Return (X, Y) of the center of cell containing provided text 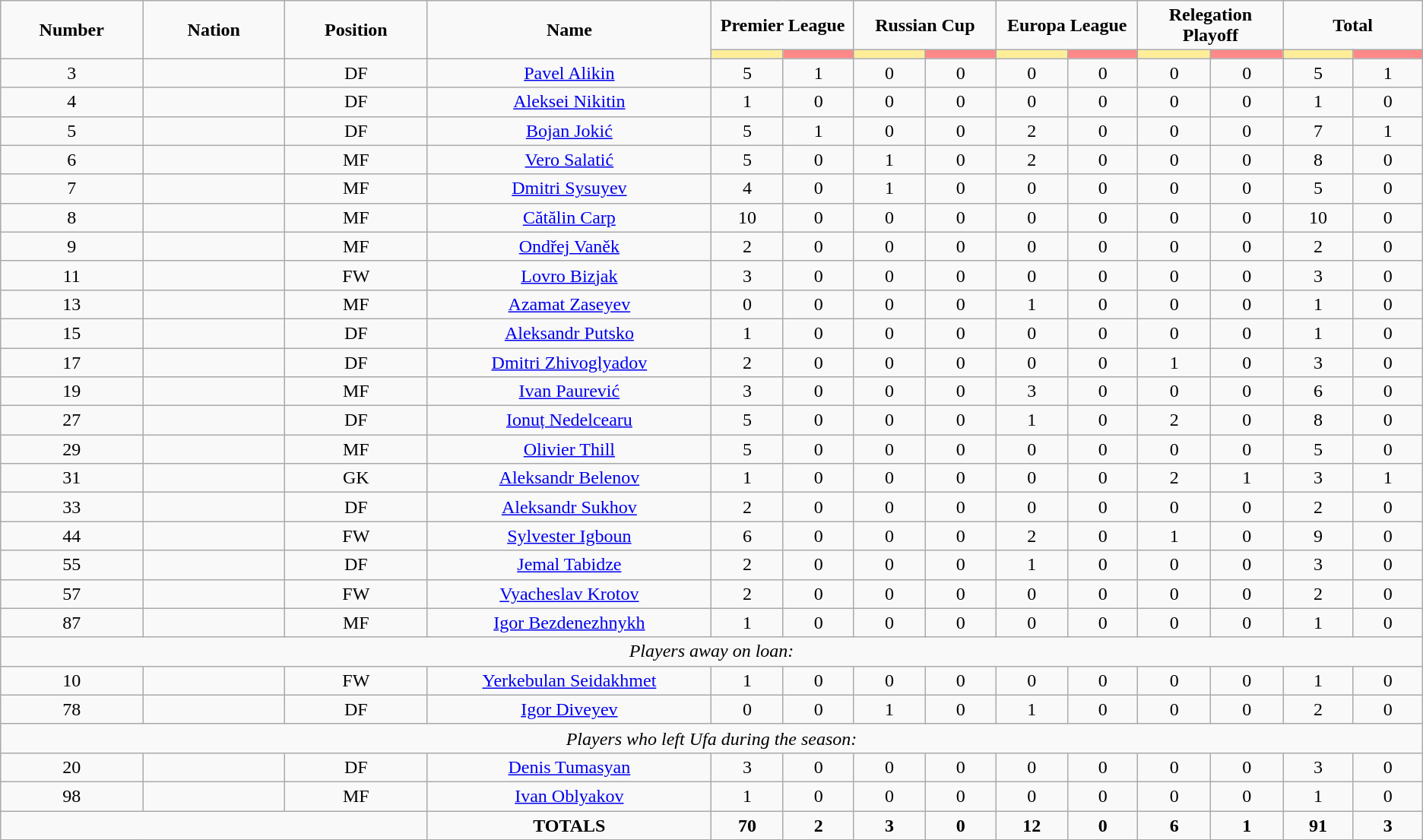
Ondřej Vaněk (569, 246)
44 (71, 536)
Olivier Thill (569, 449)
19 (71, 391)
Aleksandr Sukhov (569, 507)
Yerkebulan Seidakhmet (569, 680)
Nation (214, 30)
Players away on loan: (711, 651)
Denis Tumasyan (569, 767)
17 (71, 363)
Dmitri Zhivoglyadov (569, 363)
Ivan Paurević (569, 391)
Vyacheslav Krotov (569, 594)
29 (71, 449)
Igor Diveyev (569, 709)
27 (71, 420)
Aleksandr Belenov (569, 478)
33 (71, 507)
20 (71, 767)
Premier League (783, 26)
57 (71, 594)
Lovro Bizjak (569, 275)
Total (1353, 26)
Number (71, 30)
98 (71, 796)
13 (71, 304)
TOTALS (569, 825)
Aleksei Nikitin (569, 102)
Ivan Oblyakov (569, 796)
Aleksandr Putsko (569, 333)
Igor Bezdenezhnykh (569, 623)
55 (71, 565)
Jemal Tabidze (569, 565)
87 (71, 623)
11 (71, 275)
78 (71, 709)
GK (356, 478)
Ionuț Nedelcearu (569, 420)
Sylvester Igboun (569, 536)
Russian Cup (924, 26)
31 (71, 478)
Players who left Ufa during the season: (711, 738)
Vero Salatić (569, 160)
Name (569, 30)
Cătălin Carp (569, 217)
Azamat Zaseyev (569, 304)
Europa League (1067, 26)
Dmitri Sysuyev (569, 189)
Bojan Jokić (569, 131)
Pavel Alikin (569, 73)
Relegation Playoff (1210, 26)
91 (1318, 825)
Position (356, 30)
15 (71, 333)
12 (1032, 825)
70 (747, 825)
